Search for the cell housing the specified text and yield its (x, y) center coordinate. 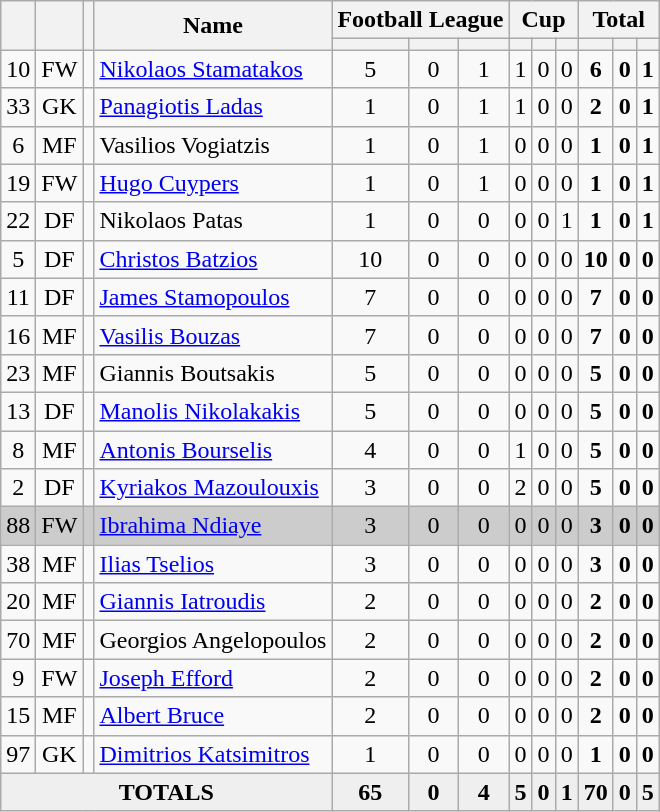
ΜF (60, 640)
Albert Bruce (213, 716)
23 (18, 373)
20 (18, 602)
Vasilios Vogiatzis (213, 145)
Georgios Angelopoulos (213, 640)
Manolis Nikolakakis (213, 411)
Vasilis Bouzas (213, 335)
Ibrahima Ndiaye (213, 526)
Hugo Cuypers (213, 183)
Panagiotis Ladas (213, 107)
8 (18, 449)
13 (18, 411)
Total (618, 20)
Giannis Boutsakis (213, 373)
James Stamopoulos (213, 297)
Kyriakos Mazoulouxis (213, 488)
Antonis Bourselis (213, 449)
Football League (420, 20)
19 (18, 183)
Christos Batzios (213, 259)
Nikolaos Stamatakos (213, 69)
33 (18, 107)
65 (370, 792)
Name (213, 26)
38 (18, 564)
15 (18, 716)
Giannis Iatroudis (213, 602)
11 (18, 297)
97 (18, 754)
Joseph Efford (213, 678)
9 (18, 678)
TOTALS (166, 792)
16 (18, 335)
Nikolaos Patas (213, 221)
Dimitrios Katsimitros (213, 754)
88 (18, 526)
22 (18, 221)
Ilias Tselios (213, 564)
Cup (544, 20)
